Output the [x, y] coordinate of the center of the cell containing the given text.  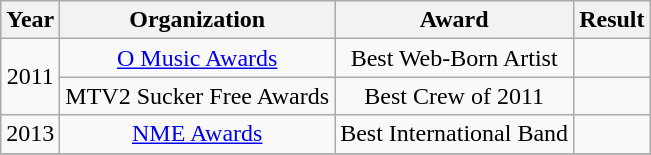
NME Awards [198, 134]
O Music Awards [198, 58]
Best International Band [454, 134]
2011 [30, 77]
Organization [198, 20]
MTV2 Sucker Free Awards [198, 96]
Year [30, 20]
Result [612, 20]
2013 [30, 134]
Best Crew of 2011 [454, 96]
Best Web-Born Artist [454, 58]
Award [454, 20]
